For the text-containing cell, return its midpoint in (X, Y) coordinate format. 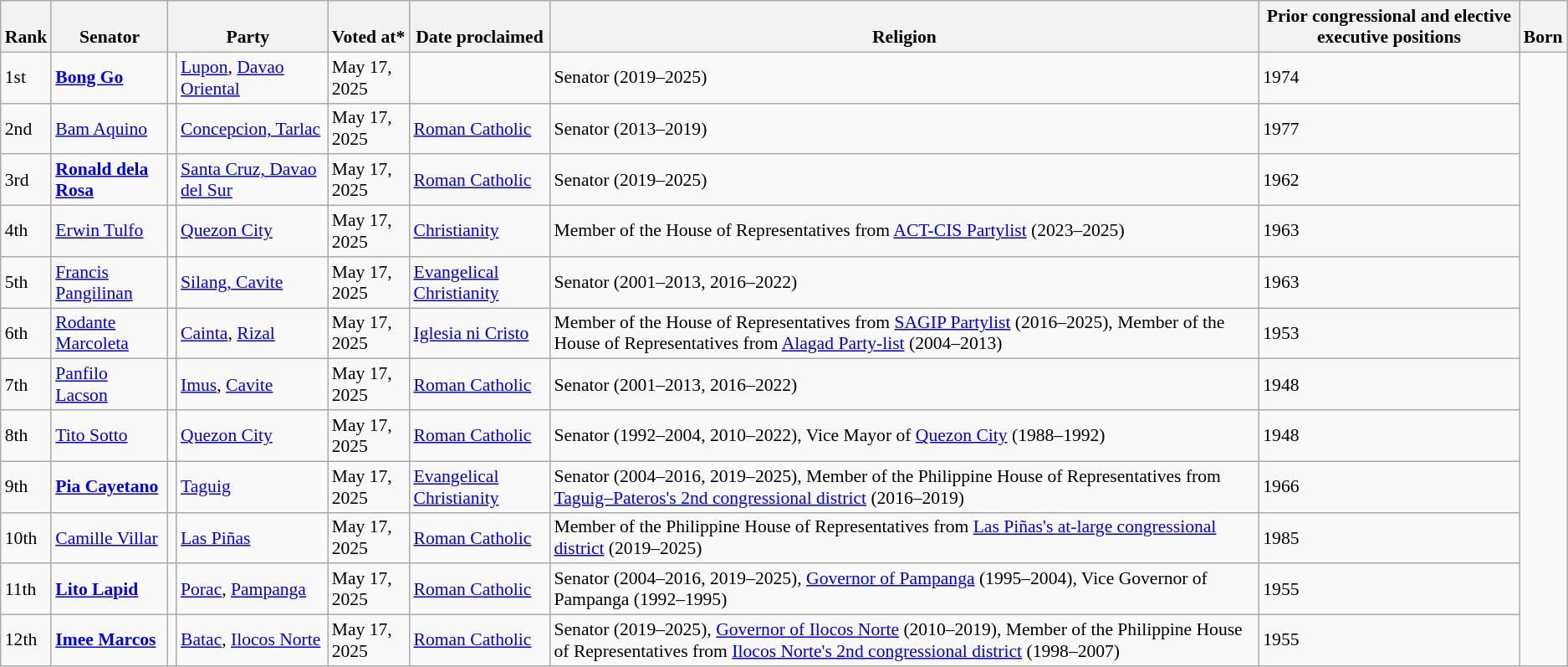
Concepcion, Tarlac (253, 129)
Lupon, Davao Oriental (253, 77)
Silang, Cavite (253, 283)
Iglesia ni Cristo (479, 333)
Date proclaimed (479, 27)
Religion (904, 27)
1977 (1388, 129)
Ronald dela Rosa (110, 181)
10th (27, 537)
Senator (1992–2004, 2010–2022), Vice Mayor of Quezon City (1988–1992) (904, 435)
Lito Lapid (110, 589)
Party (248, 27)
Bong Go (110, 77)
12th (27, 641)
Voted at* (369, 27)
Member of the House of Representatives from ACT-CIS Partylist (2023–2025) (904, 231)
Francis Pangilinan (110, 283)
Senator (2004–2016, 2019–2025), Governor of Pampanga (1995–2004), Vice Governor of Pampanga (1992–1995) (904, 589)
Member of the House of Representatives from SAGIP Partylist (2016–2025), Member of the House of Representatives from Alagad Party-list (2004–2013) (904, 333)
Imee Marcos (110, 641)
Tito Sotto (110, 435)
1962 (1388, 181)
Panfilo Lacson (110, 385)
Senator (2004–2016, 2019–2025), Member of the Philippine House of Representatives from Taguig–Pateros's 2nd congressional district (2016–2019) (904, 487)
8th (27, 435)
1985 (1388, 537)
Senator (2013–2019) (904, 129)
3rd (27, 181)
Rodante Marcoleta (110, 333)
Cainta, Rizal (253, 333)
7th (27, 385)
Santa Cruz, Davao del Sur (253, 181)
Porac, Pampanga (253, 589)
Prior congressional and elective executive positions (1388, 27)
1953 (1388, 333)
4th (27, 231)
1st (27, 77)
Batac, Ilocos Norte (253, 641)
Rank (27, 27)
1974 (1388, 77)
Bam Aquino (110, 129)
Member of the Philippine House of Representatives from Las Piñas's at-large congressional district (2019–2025) (904, 537)
Born (1544, 27)
2nd (27, 129)
Senator (110, 27)
Pia Cayetano (110, 487)
1966 (1388, 487)
Imus, Cavite (253, 385)
9th (27, 487)
11th (27, 589)
Christianity (479, 231)
Taguig (253, 487)
Erwin Tulfo (110, 231)
Las Piñas (253, 537)
6th (27, 333)
Camille Villar (110, 537)
5th (27, 283)
